Search for the cell housing the specified text and yield its (x, y) center coordinate. 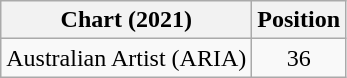
36 (299, 58)
Australian Artist (ARIA) (126, 58)
Position (299, 20)
Chart (2021) (126, 20)
